From the cell containing the given text, extract its center point as (x, y) coordinate. 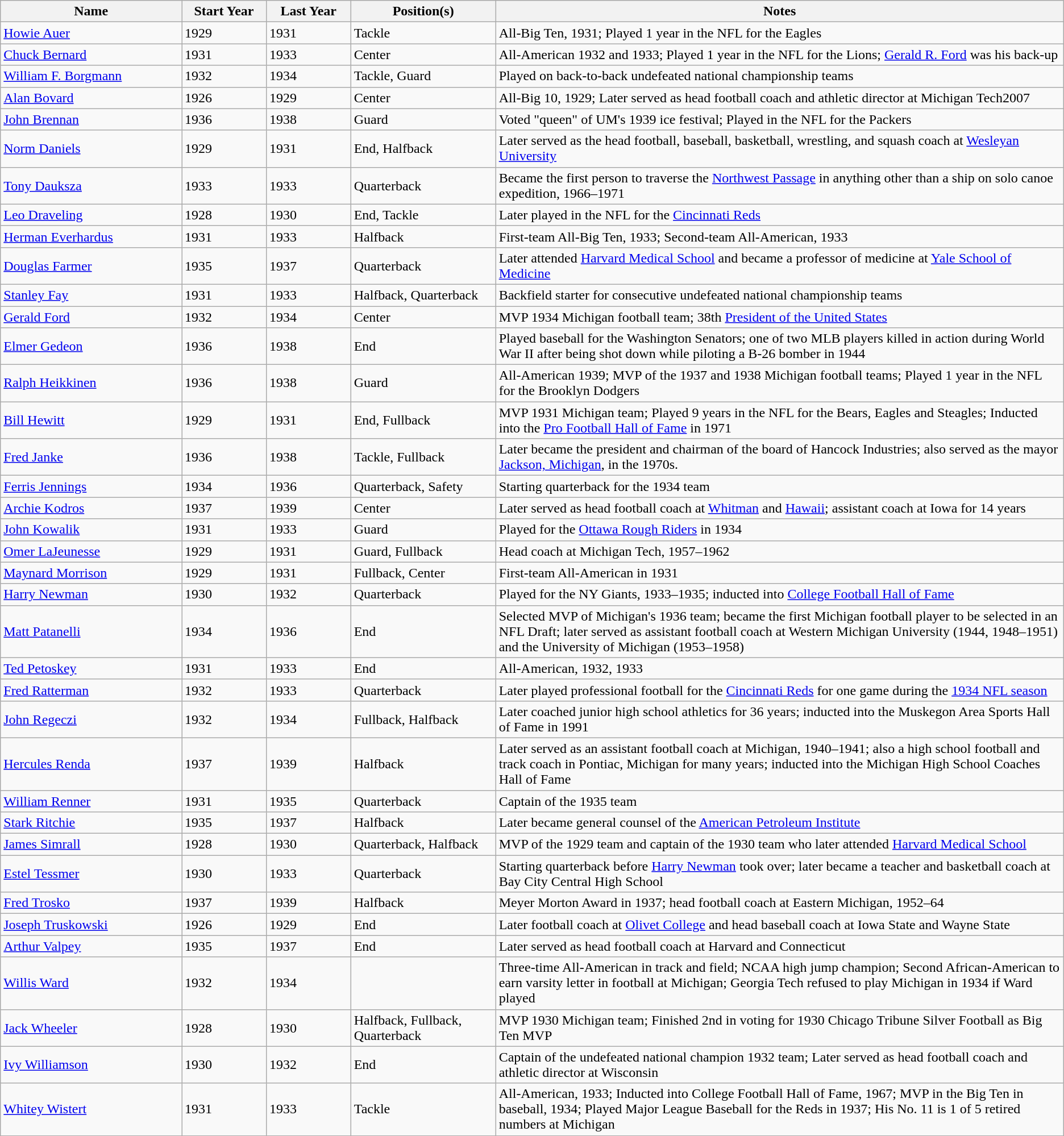
Voted "queen" of UM's 1939 ice festival; Played in the NFL for the Packers (780, 119)
John Brennan (91, 119)
Matt Patanelli (91, 631)
First-team All-American in 1931 (780, 573)
End, Halfback (423, 149)
Quarterback, Safety (423, 486)
Last Year (308, 11)
Later became the president and chairman of the board of Hancock Industries; also served as the mayor Jackson, Michigan, in the 1970s. (780, 457)
Herman Everhardus (91, 236)
Later played in the NFL for the Cincinnati Reds (780, 215)
Later football coach at Olivet College and head baseball coach at Iowa State and Wayne State (780, 925)
James Simrall (91, 844)
Fred Janke (91, 457)
MVP 1931 Michigan team; Played 9 years in the NFL for the Bears, Eagles and Steagles; Inducted into the Pro Football Hall of Fame in 1971 (780, 421)
Tackle, Fullback (423, 457)
End, Fullback (423, 421)
Arthur Valpey (91, 946)
First-team All-Big Ten, 1933; Second-team All-American, 1933 (780, 236)
Fullback, Halfback (423, 719)
Hercules Renda (91, 764)
End, Tackle (423, 215)
Later served as the head football, baseball, basketball, wrestling, and squash coach at Wesleyan University (780, 149)
Notes (780, 11)
Stark Ritchie (91, 823)
Ferris Jennings (91, 486)
Gerald Ford (91, 317)
Harry Newman (91, 594)
Became the first person to traverse the Northwest Passage in anything other than a ship on solo canoe expedition, 1966–1971 (780, 185)
Name (91, 11)
Tackle, Guard (423, 76)
Later became general counsel of the American Petroleum Institute (780, 823)
Alan Bovard (91, 98)
Estel Tessmer (91, 874)
All-Big Ten, 1931; Played 1 year in the NFL for the Eagles (780, 33)
MVP 1930 Michigan team; Finished 2nd in voting for 1930 Chicago Tribune Silver Football as Big Ten MVP (780, 1027)
Later coached junior high school athletics for 36 years; inducted into the Muskegon Area Sports Hall of Fame in 1991 (780, 719)
Fred Ratterman (91, 690)
Later attended Harvard Medical School and became a professor of medicine at Yale School of Medicine (780, 266)
MVP of the 1929 team and captain of the 1930 team who later attended Harvard Medical School (780, 844)
William F. Borgmann (91, 76)
Start Year (224, 11)
Halfback, Quarterback (423, 295)
Stanley Fay (91, 295)
Backfield starter for consecutive undefeated national championship teams (780, 295)
Position(s) (423, 11)
Starting quarterback before Harry Newman took over; later became a teacher and basketball coach at Bay City Central High School (780, 874)
Later served as head football coach at Harvard and Connecticut (780, 946)
Whitey Wistert (91, 1109)
Ted Petoskey (91, 668)
Howie Auer (91, 33)
All-American, 1932, 1933 (780, 668)
John Regeczi (91, 719)
William Renner (91, 801)
Leo Draveling (91, 215)
Omer LaJeunesse (91, 551)
All-Big 10, 1929; Later served as head football coach and athletic director at Michigan Tech2007 (780, 98)
Joseph Truskowski (91, 925)
Norm Daniels (91, 149)
Tony Dauksza (91, 185)
Maynard Morrison (91, 573)
Elmer Gedeon (91, 347)
Douglas Farmer (91, 266)
Meyer Morton Award in 1937; head football coach at Eastern Michigan, 1952–64 (780, 903)
Fullback, Center (423, 573)
Played on back-to-back undefeated national championship teams (780, 76)
Chuck Bernard (91, 55)
Ivy Williamson (91, 1065)
Halfback, Fullback, Quarterback (423, 1027)
All-American 1932 and 1933; Played 1 year in the NFL for the Lions; Gerald R. Ford was his back-up (780, 55)
Later played professional football for the Cincinnati Reds for one game during the 1934 NFL season (780, 690)
Guard, Fullback (423, 551)
Jack Wheeler (91, 1027)
Ralph Heikkinen (91, 383)
Later served as head football coach at Whitman and Hawaii; assistant coach at Iowa for 14 years (780, 508)
Played for the Ottawa Rough Riders in 1934 (780, 530)
MVP 1934 Michigan football team; 38th President of the United States (780, 317)
Willis Ward (91, 983)
Head coach at Michigan Tech, 1957–1962 (780, 551)
Archie Kodros (91, 508)
Fred Trosko (91, 903)
Quarterback, Halfback (423, 844)
Bill Hewitt (91, 421)
John Kowalik (91, 530)
Starting quarterback for the 1934 team (780, 486)
Captain of the 1935 team (780, 801)
Captain of the undefeated national champion 1932 team; Later served as head football coach and athletic director at Wisconsin (780, 1065)
All-American 1939; MVP of the 1937 and 1938 Michigan football teams; Played 1 year in the NFL for the Brooklyn Dodgers (780, 383)
Played for the NY Giants, 1933–1935; inducted into College Football Hall of Fame (780, 594)
